Extract the (X, Y) coordinate from the center of the cell holding the provided text.  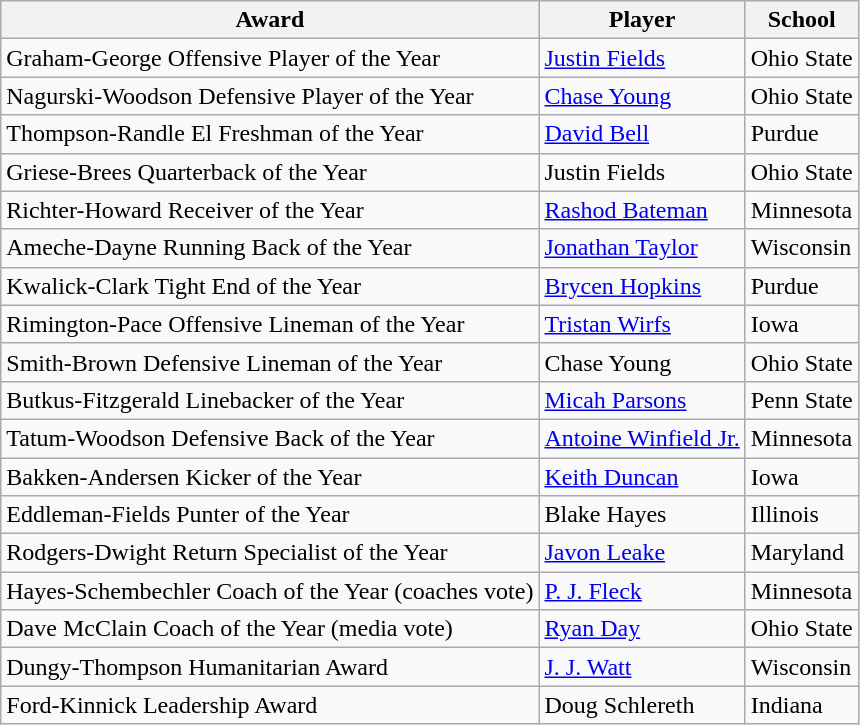
Award (270, 20)
Dungy-Thompson Humanitarian Award (270, 667)
Hayes-Schembechler Coach of the Year (coaches vote) (270, 591)
Tatum-Woodson Defensive Back of the Year (270, 438)
Ameche-Dayne Running Back of the Year (270, 248)
Micah Parsons (642, 400)
Rimington-Pace Offensive Lineman of the Year (270, 324)
David Bell (642, 134)
Bakken-Andersen Kicker of the Year (270, 477)
Tristan Wirfs (642, 324)
Ford-Kinnick Leadership Award (270, 705)
Ryan Day (642, 629)
Dave McClain Coach of the Year (media vote) (270, 629)
Antoine Winfield Jr. (642, 438)
Nagurski-Woodson Defensive Player of the Year (270, 96)
J. J. Watt (642, 667)
Jonathan Taylor (642, 248)
Richter-Howard Receiver of the Year (270, 210)
Graham-George Offensive Player of the Year (270, 58)
Javon Leake (642, 553)
Penn State (802, 400)
Indiana (802, 705)
Rashod Bateman (642, 210)
Griese-Brees Quarterback of the Year (270, 172)
Thompson-Randle El Freshman of the Year (270, 134)
Illinois (802, 515)
Blake Hayes (642, 515)
Butkus-Fitzgerald Linebacker of the Year (270, 400)
Eddleman-Fields Punter of the Year (270, 515)
Maryland (802, 553)
Smith-Brown Defensive Lineman of the Year (270, 362)
Rodgers-Dwight Return Specialist of the Year (270, 553)
School (802, 20)
Keith Duncan (642, 477)
Doug Schlereth (642, 705)
Player (642, 20)
Brycen Hopkins (642, 286)
P. J. Fleck (642, 591)
Kwalick-Clark Tight End of the Year (270, 286)
